Pinpoint the cell where the given text exists, returning its [X, Y] midpoint coordinate. 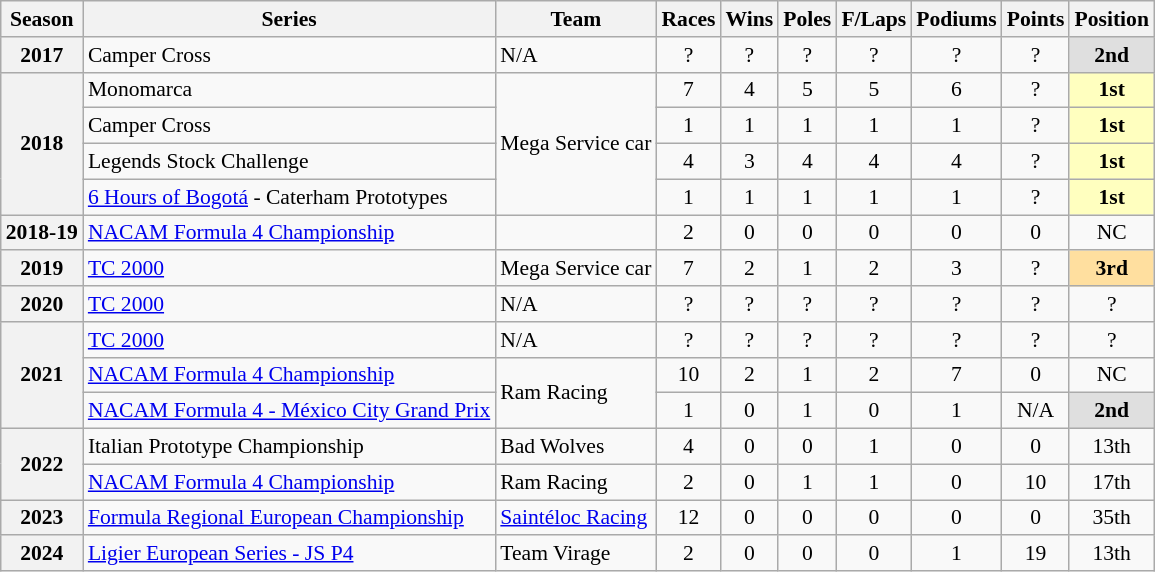
2023 [42, 518]
17th [1111, 482]
Series [289, 19]
Position [1111, 19]
2017 [42, 55]
Legends Stock Challenge [289, 162]
12 [688, 518]
Wins [750, 19]
Races [688, 19]
Saintéloc Racing [576, 518]
Team [576, 19]
Season [42, 19]
Formula Regional European Championship [289, 518]
2018 [42, 143]
2024 [42, 554]
6 Hours of Bogotá - Caterham Prototypes [289, 197]
19 [1036, 554]
2018-19 [42, 233]
Bad Wolves [576, 447]
F/Laps [874, 19]
NACAM Formula 4 - México City Grand Prix [289, 411]
2021 [42, 376]
Italian Prototype Championship [289, 447]
Team Virage [576, 554]
Podiums [956, 19]
3rd [1111, 269]
Points [1036, 19]
Monomarca [289, 90]
Ligier European Series - JS P4 [289, 554]
2020 [42, 304]
Poles [807, 19]
6 [956, 90]
35th [1111, 518]
2019 [42, 269]
2022 [42, 464]
